Pinpoint the cell where the given text exists, returning its (x, y) midpoint coordinate. 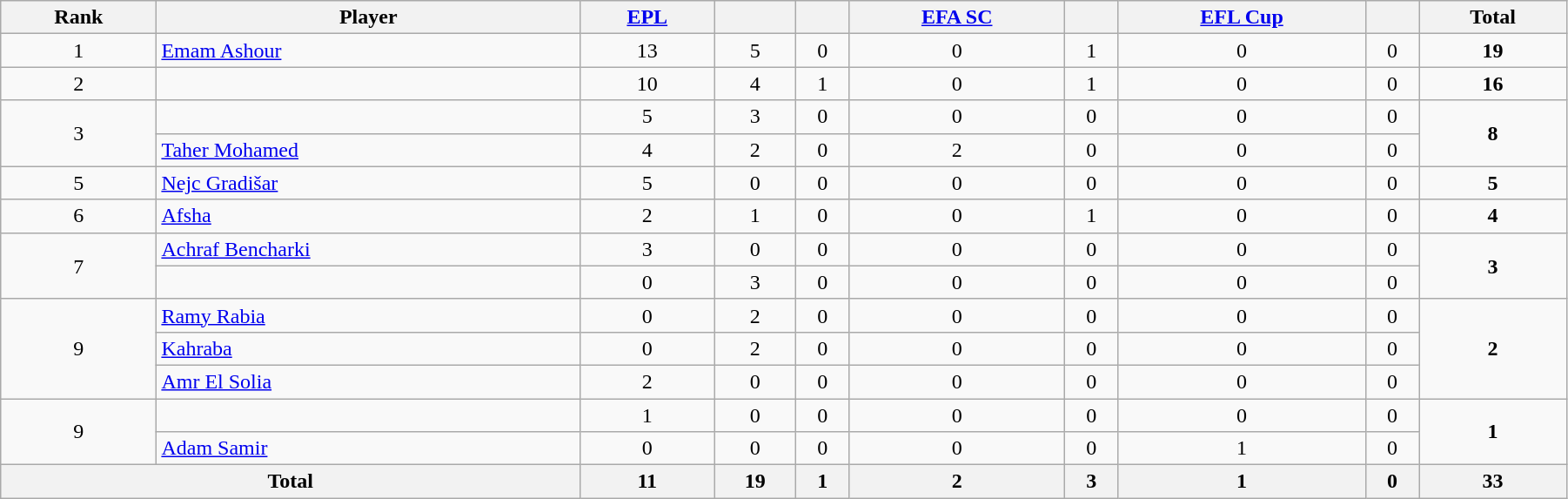
Achraf Bencharki (369, 249)
Afsha (369, 216)
11 (647, 482)
Taher Mohamed (369, 150)
Amr El Solia (369, 381)
EFA SC (957, 17)
EPL (647, 17)
8 (1493, 133)
16 (1493, 84)
EFL Cup (1242, 17)
Nejc Gradišar (369, 183)
7 (78, 266)
Adam Samir (369, 448)
10 (647, 84)
33 (1493, 482)
6 (78, 216)
13 (647, 51)
Ramy Rabia (369, 315)
Rank (78, 17)
Player (369, 17)
Kahraba (369, 348)
Emam Ashour (369, 51)
